Extract the (x, y) coordinate from the center of the cell holding the provided text.  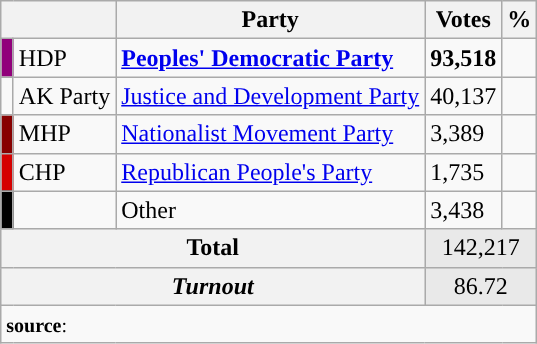
Peoples' Democratic Party (270, 58)
93,518 (464, 58)
% (520, 20)
3,389 (464, 134)
HDP (64, 58)
source: (269, 324)
AK Party (64, 96)
Votes (464, 20)
MHP (64, 134)
Republican People's Party (270, 172)
CHP (64, 172)
86.72 (481, 286)
40,137 (464, 96)
142,217 (481, 248)
Other (270, 210)
Party (270, 20)
Nationalist Movement Party (270, 134)
1,735 (464, 172)
Justice and Development Party (270, 96)
3,438 (464, 210)
Turnout (213, 286)
Total (213, 248)
